Scan for the cell matching the given text and deliver its [X, Y] coordinate at center. 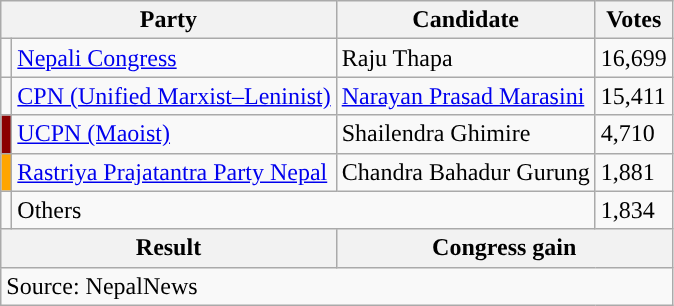
15,411 [634, 96]
CPN (Unified Marxist–Leninist) [174, 96]
Votes [634, 20]
Narayan Prasad Marasini [466, 96]
Congress gain [504, 248]
Candidate [466, 20]
UCPN (Maoist) [174, 134]
Nepali Congress [174, 58]
16,699 [634, 58]
Others [304, 210]
Party [168, 20]
Shailendra Ghimire [466, 134]
Rastriya Prajatantra Party Nepal [174, 172]
1,834 [634, 210]
Raju Thapa [466, 58]
Result [168, 248]
1,881 [634, 172]
Source: NepalNews [337, 286]
Chandra Bahadur Gurung [466, 172]
4,710 [634, 134]
